Return the [x, y] coordinate for the center point of the cell that contains the specified text.  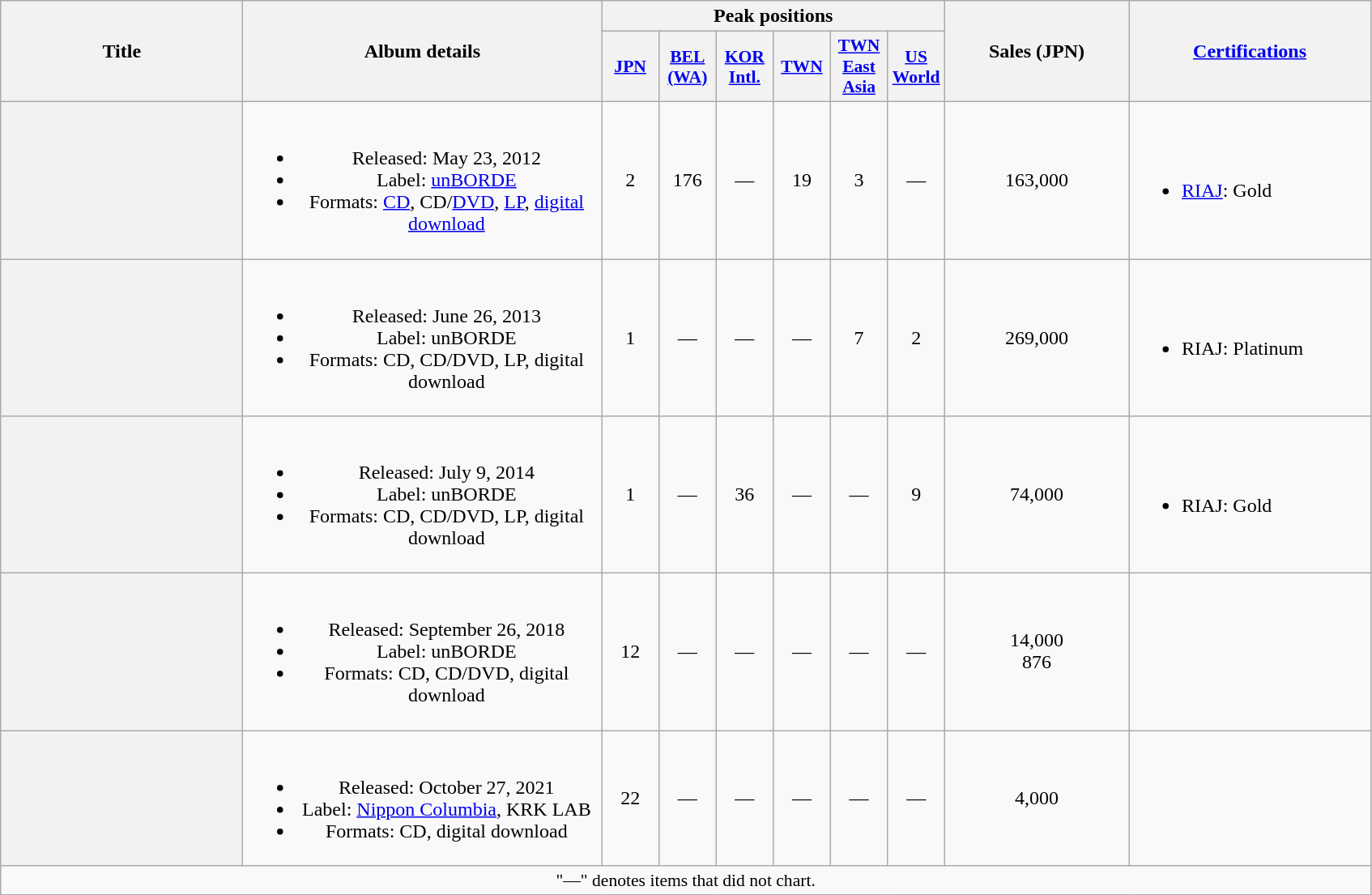
KOR Intl. [745, 66]
US World [917, 66]
Certifications [1251, 52]
3 [859, 180]
12 [630, 652]
Released: June 26, 2013 Label: unBORDEFormats: CD, CD/DVD, LP, digital download [423, 338]
22 [630, 799]
Released: July 9, 2014 Label: unBORDEFormats: CD, CD/DVD, LP, digital download [423, 495]
9 [917, 495]
176 [687, 180]
19 [802, 180]
"—" denotes items that did not chart. [686, 880]
TWN [802, 66]
TWN East Asia [859, 66]
BEL (WA) [687, 66]
36 [745, 495]
Released: May 23, 2012 Label: unBORDEFormats: CD, CD/DVD, LP, digital download [423, 180]
Title [121, 52]
Released: October 27, 2021 Label: Nippon Columbia, KRK LABFormats: CD, digital download [423, 799]
7 [859, 338]
Peak positions [773, 16]
4,000 [1037, 799]
269,000 [1037, 338]
163,000 [1037, 180]
RIAJ: Platinum [1251, 338]
74,000 [1037, 495]
Sales (JPN) [1037, 52]
14,000876 [1037, 652]
Album details [423, 52]
JPN [630, 66]
Released: September 26, 2018 Label: unBORDEFormats: CD, CD/DVD, digital download [423, 652]
